Return (X, Y) of the center of cell containing provided text 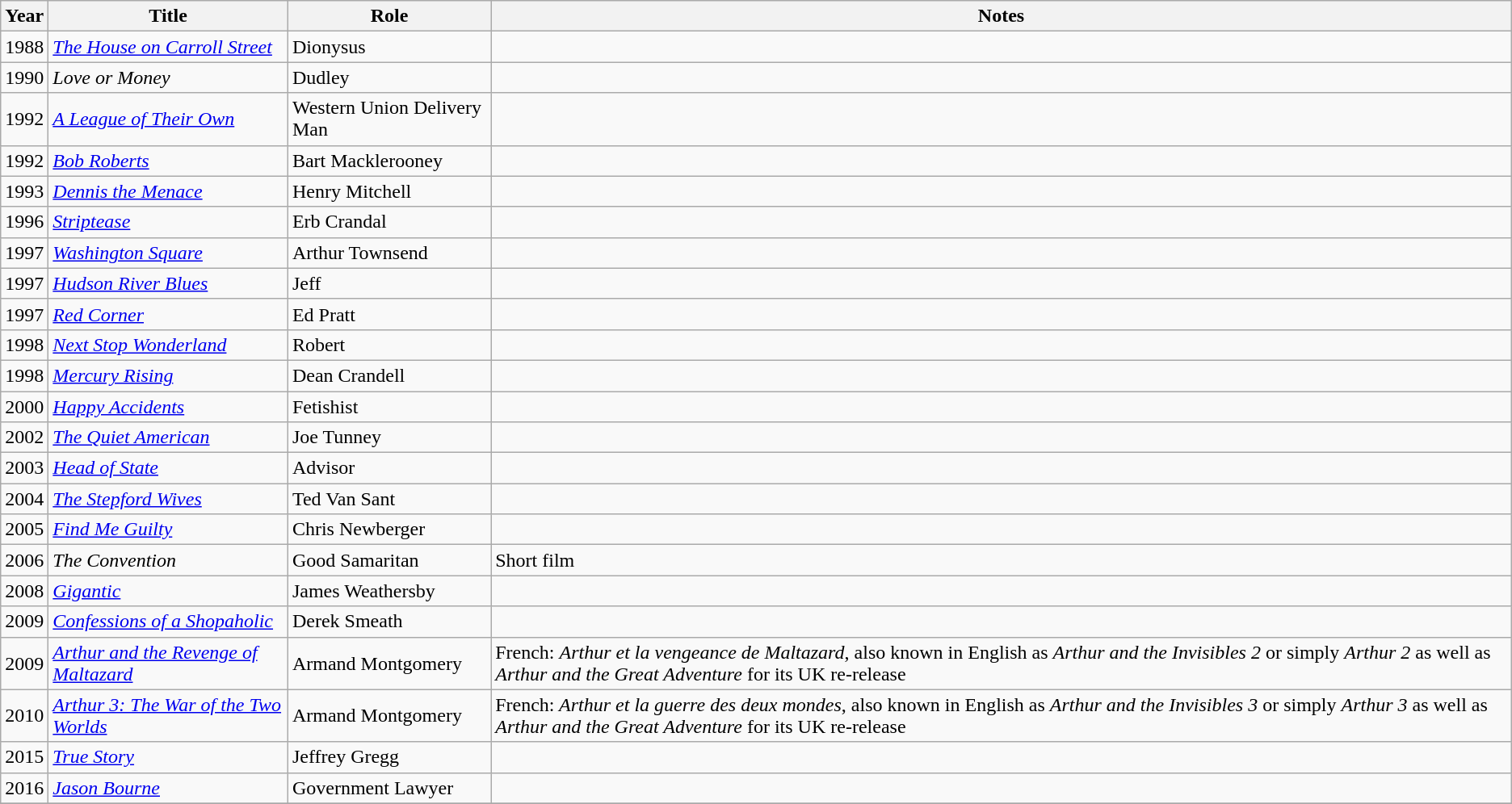
Dudley (389, 77)
Ed Pratt (389, 314)
Dionysus (389, 47)
The Quiet American (168, 438)
2006 (24, 560)
Mercury Rising (168, 375)
Year (24, 16)
Dean Crandell (389, 375)
Joe Tunney (389, 438)
Love or Money (168, 77)
Erb Crandal (389, 222)
2010 (24, 715)
Role (389, 16)
2005 (24, 530)
Jason Bourne (168, 788)
1993 (24, 191)
2000 (24, 406)
Ted Van Sant (389, 499)
Arthur and the Revenge of Maltazard (168, 664)
Arthur Townsend (389, 253)
Dennis the Menace (168, 191)
Happy Accidents (168, 406)
Government Lawyer (389, 788)
Washington Square (168, 253)
2002 (24, 438)
A League of Their Own (168, 119)
Confessions of a Shopaholic (168, 622)
Arthur 3: The War of the Two Worlds (168, 715)
Advisor (389, 468)
Striptease (168, 222)
Red Corner (168, 314)
Bart Macklerooney (389, 161)
Robert (389, 345)
The Convention (168, 560)
Jeff (389, 283)
1988 (24, 47)
Short film (1002, 560)
Notes (1002, 16)
Derek Smeath (389, 622)
The House on Carroll Street (168, 47)
Next Stop Wonderland (168, 345)
Gigantic (168, 591)
Good Samaritan (389, 560)
Head of State (168, 468)
The Stepford Wives (168, 499)
Bob Roberts (168, 161)
2016 (24, 788)
Title (168, 16)
1990 (24, 77)
Henry Mitchell (389, 191)
Hudson River Blues (168, 283)
2008 (24, 591)
True Story (168, 757)
2003 (24, 468)
2015 (24, 757)
Western Union Delivery Man (389, 119)
James Weathersby (389, 591)
Fetishist (389, 406)
Jeffrey Gregg (389, 757)
Find Me Guilty (168, 530)
2004 (24, 499)
1996 (24, 222)
Chris Newberger (389, 530)
